Identify which cell holds the provided text, then report its [X, Y] central coordinate. 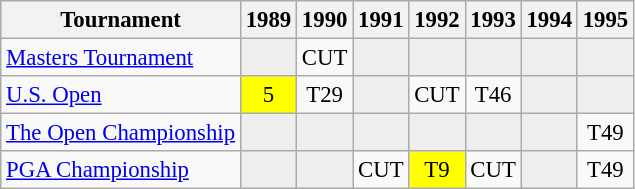
U.S. Open [121, 95]
PGA Championship [121, 170]
1994 [549, 20]
1991 [381, 20]
1989 [268, 20]
1990 [325, 20]
1992 [437, 20]
1993 [493, 20]
Masters Tournament [121, 58]
T9 [437, 170]
The Open Championship [121, 133]
5 [268, 95]
T46 [493, 95]
Tournament [121, 20]
T29 [325, 95]
1995 [605, 20]
